From the cell containing the given text, extract its center point as [x, y] coordinate. 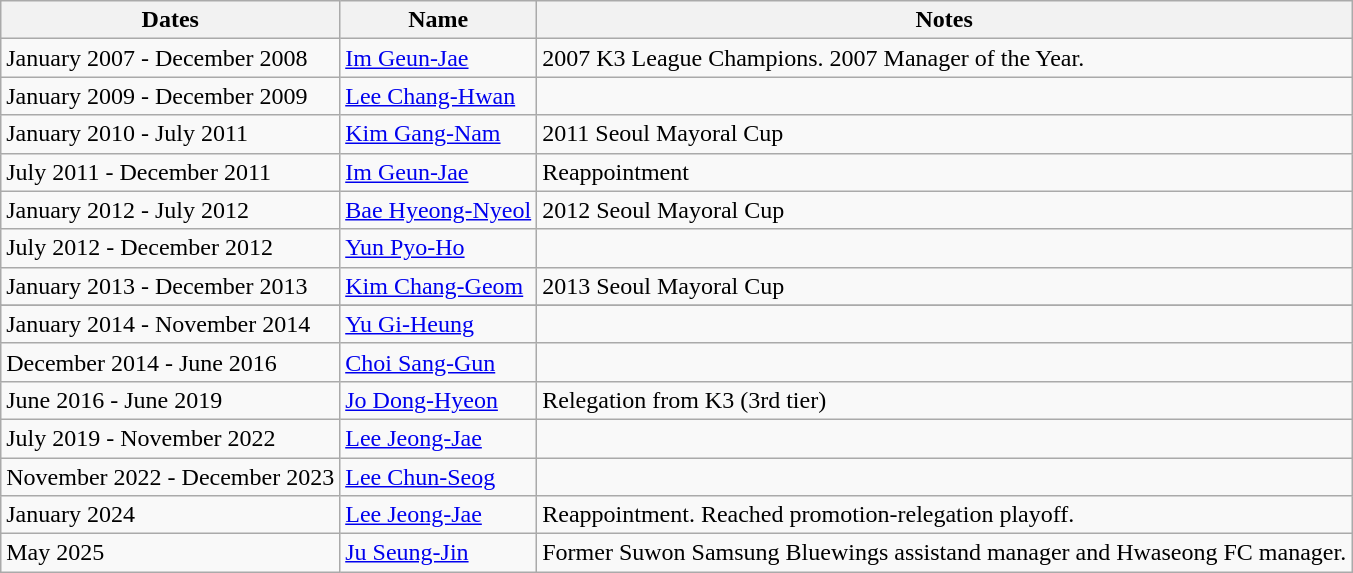
Yu Gi-Heung [438, 324]
May 2025 [170, 553]
Kim Chang-Geom [438, 286]
2013 Seoul Mayoral Cup [944, 286]
January 2013 - December 2013 [170, 286]
June 2016 - June 2019 [170, 400]
July 2019 - November 2022 [170, 438]
Relegation from K3 (3rd tier) [944, 400]
Dates [170, 20]
Yun Pyo-Ho [438, 248]
Jo Dong-Hyeon [438, 400]
November 2022 - December 2023 [170, 477]
January 2014 - November 2014 [170, 324]
2007 K3 League Champions. 2007 Manager of the Year. [944, 58]
Choi Sang-Gun [438, 362]
July 2012 - December 2012 [170, 248]
Lee Chang-Hwan [438, 96]
Notes [944, 20]
January 2024 [170, 515]
Lee Chun-Seog [438, 477]
January 2010 - July 2011 [170, 134]
Former Suwon Samsung Bluewings assistand manager and Hwaseong FC manager. [944, 553]
Reappointment. Reached promotion-relegation playoff. [944, 515]
Name [438, 20]
Bae Hyeong-Nyeol [438, 210]
January 2012 - July 2012 [170, 210]
2011 Seoul Mayoral Cup [944, 134]
December 2014 - June 2016 [170, 362]
Reappointment [944, 172]
January 2009 - December 2009 [170, 96]
Kim Gang-Nam [438, 134]
July 2011 - December 2011 [170, 172]
2012 Seoul Mayoral Cup [944, 210]
January 2007 - December 2008 [170, 58]
Ju Seung-Jin [438, 553]
